Detect which cell encompasses the target text, then output its (x, y) center coordinate. 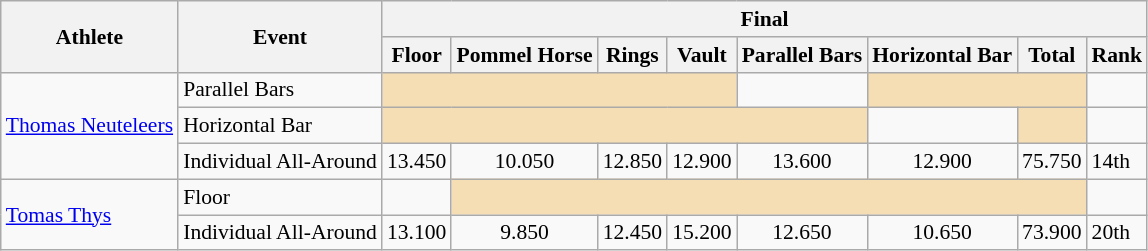
Vault (702, 55)
Rings (632, 55)
15.200 (702, 233)
75.750 (1052, 162)
12.450 (632, 233)
Thomas Neuteleers (90, 126)
14th (1118, 162)
Total (1052, 55)
10.650 (942, 233)
Event (280, 36)
73.900 (1052, 233)
12.850 (632, 162)
Pommel Horse (524, 55)
12.650 (802, 233)
13.600 (802, 162)
Tomas Thys (90, 214)
13.450 (416, 162)
Rank (1118, 55)
13.100 (416, 233)
Final (764, 19)
9.850 (524, 233)
10.050 (524, 162)
20th (1118, 233)
Athlete (90, 36)
